Extract the [x, y] coordinate from the center of the cell holding the provided text.  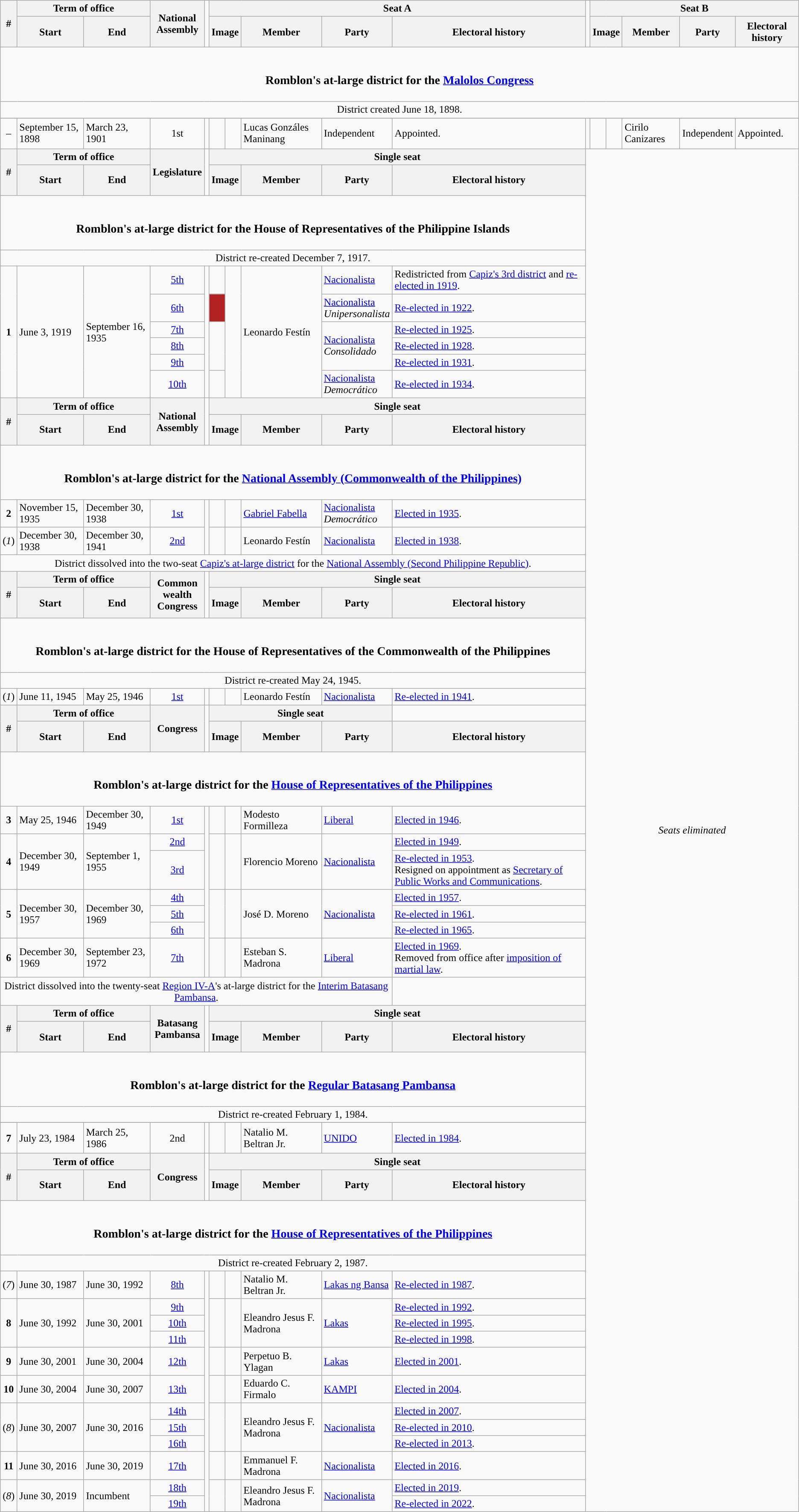
September 23, 1972 [117, 958]
Elected in 1938. [489, 541]
13th [178, 1389]
September 16, 1935 [117, 332]
12th [178, 1361]
BatasangPambansa [178, 1028]
Seats eliminated [692, 830]
November 15, 1935 [50, 513]
11 [9, 1465]
18th [178, 1488]
Romblon's at-large district for the National Assembly (Commonwealth of the Philippines) [293, 472]
Elected in 2007. [489, 1411]
5 [9, 914]
17th [178, 1465]
Re-elected in 1928. [489, 346]
District re-created December 7, 1917. [293, 258]
Modesto Formilleza [281, 820]
Elected in 1949. [489, 842]
July 23, 1984 [50, 1138]
Romblon's at-large district for the Malolos Congress [399, 74]
December 30, 1941 [117, 541]
Re-elected in 1925. [489, 330]
Emmanuel F. Madrona [281, 1465]
Seat A [397, 9]
Esteban S. Madrona [281, 958]
September 15, 1898 [50, 133]
District dissolved into the two-seat Capiz's at-large district for the National Assembly (Second Philippine Republic). [293, 563]
District re-created February 1, 1984. [293, 1115]
6 [9, 958]
June 11, 1945 [50, 697]
KAMPI [357, 1389]
Perpetuo B. Ylagan [281, 1361]
Elected in 1969.Removed from office after imposition of martial law. [489, 958]
Incumbent [117, 1496]
Cirilo Canizares [651, 133]
Romblon's at-large district for the Regular Batasang Pambansa [293, 1080]
Elected in 1984. [489, 1138]
Re-elected in 1953.Resigned on appointment as Secretary of Public Works and Communications. [489, 870]
CommonwealthCongress [178, 594]
Romblon's at-large district for the House of Representatives of the Commonwealth of the Philippines [293, 645]
16th [178, 1444]
Re-elected in 2010. [489, 1428]
Re-elected in 2022. [489, 1504]
Re-elected in 1961. [489, 914]
Elected in 2016. [489, 1465]
15th [178, 1428]
December 30, 1957 [50, 914]
June 3, 1919 [50, 332]
3 [9, 820]
District re-created May 24, 1945. [293, 681]
Gabriel Fabella [281, 513]
Re-elected in 1998. [489, 1339]
Eduardo C. Firmalo [281, 1389]
June 30, 1987 [50, 1285]
March 23, 1901 [117, 133]
Re-elected in 1922. [489, 307]
Re-elected in 1995. [489, 1323]
3rd [178, 870]
7 [9, 1138]
8 [9, 1323]
4 [9, 862]
NacionalistaUnipersonalista [357, 307]
Florencio Moreno [281, 862]
2 [9, 513]
Elected in 1957. [489, 897]
(7) [9, 1285]
District dissolved into the twenty-seat Region IV-A's at-large district for the Interim Batasang Pambansa. [196, 991]
Lakas ng Bansa [357, 1285]
UNIDO [357, 1138]
14th [178, 1411]
9 [9, 1361]
Lucas Gonzáles Maninang [281, 133]
Legislature [178, 172]
Re-elected in 1987. [489, 1285]
Re-elected in 1992. [489, 1307]
September 1, 1955 [117, 862]
March 25, 1986 [117, 1138]
Redistricted from Capiz's 3rd district and re-elected in 1919. [489, 280]
10 [9, 1389]
Re-elected in 1941. [489, 697]
Elected in 2004. [489, 1389]
1 [9, 332]
District re-created February 2, 1987. [293, 1263]
NacionalistaConsolidado [357, 346]
District created June 18, 1898. [399, 110]
José D. Moreno [281, 914]
Re-elected in 1965. [489, 930]
Seat B [694, 9]
Re-elected in 1931. [489, 362]
Elected in 2019. [489, 1488]
– [9, 133]
Elected in 1946. [489, 820]
11th [178, 1339]
Elected in 1935. [489, 513]
Romblon's at-large district for the House of Representatives of the Philippine Islands [293, 223]
4th [178, 897]
Re-elected in 1934. [489, 384]
Elected in 2001. [489, 1361]
Re-elected in 2013. [489, 1444]
19th [178, 1504]
